Search for the cell housing the specified text and yield its (X, Y) center coordinate. 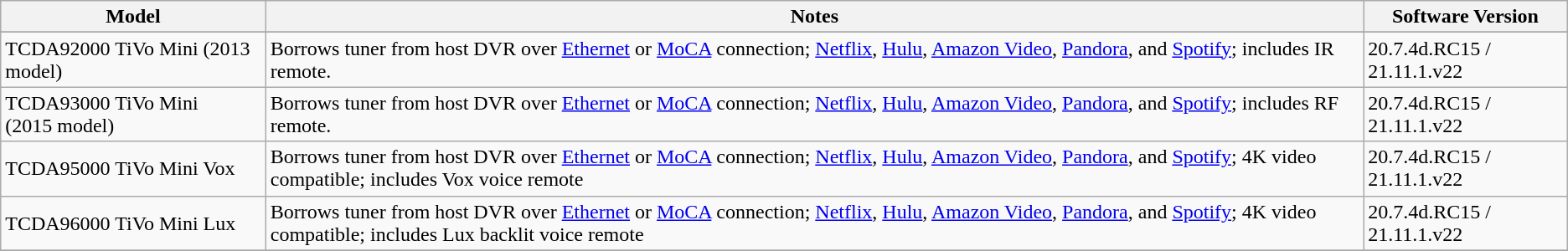
Borrows tuner from host DVR over Ethernet or MoCA connection; Netflix, Hulu, Amazon Video, Pandora, and Spotify; includes RF remote. (814, 114)
Notes (814, 17)
TCDA95000 TiVo Mini Vox (133, 169)
Model (133, 17)
TCDA96000 TiVo Mini Lux (133, 223)
Borrows tuner from host DVR over Ethernet or MoCA connection; Netflix, Hulu, Amazon Video, Pandora, and Spotify; includes IR remote. (814, 60)
Software Version (1466, 17)
TCDA92000 TiVo Mini (2013 model) (133, 60)
TCDA93000 TiVo Mini(2015 model) (133, 114)
